Extract the [X, Y] coordinate from the center of the cell holding the provided text.  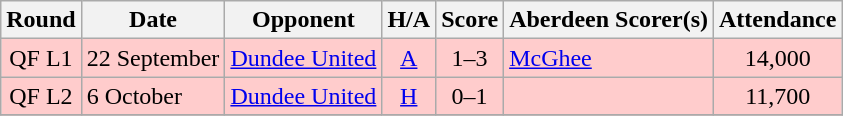
6 October [153, 96]
22 September [153, 58]
H/A [409, 20]
11,700 [778, 96]
Score [470, 20]
Opponent [304, 20]
H [409, 96]
0–1 [470, 96]
Aberdeen Scorer(s) [609, 20]
A [409, 58]
Date [153, 20]
Attendance [778, 20]
1–3 [470, 58]
McGhee [609, 58]
Round [41, 20]
QF L1 [41, 58]
QF L2 [41, 96]
14,000 [778, 58]
